From the cell containing the given text, extract its center point as [X, Y] coordinate. 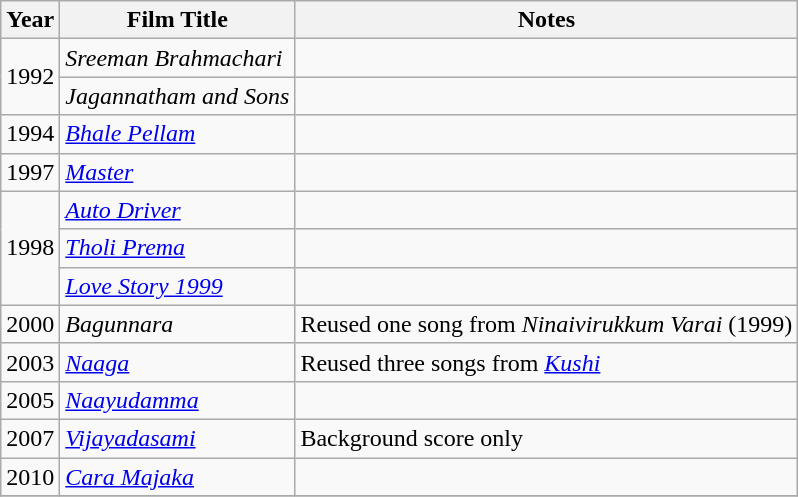
Naayudamma [178, 400]
1997 [30, 172]
Background score only [546, 438]
Reused one song from Ninaivirukkum Varai (1999) [546, 324]
Auto Driver [178, 210]
2003 [30, 362]
2007 [30, 438]
1998 [30, 248]
Reused three songs from Kushi [546, 362]
Bhale Pellam [178, 134]
Master [178, 172]
1992 [30, 77]
Naaga [178, 362]
Sreeman Brahmachari [178, 58]
Love Story 1999 [178, 286]
2000 [30, 324]
Tholi Prema [178, 248]
1994 [30, 134]
Film Title [178, 20]
Cara Majaka [178, 477]
Year [30, 20]
2010 [30, 477]
Bagunnara [178, 324]
Jagannatham and Sons [178, 96]
2005 [30, 400]
Notes [546, 20]
Vijayadasami [178, 438]
